Detect which cell encompasses the target text, then output its (X, Y) center coordinate. 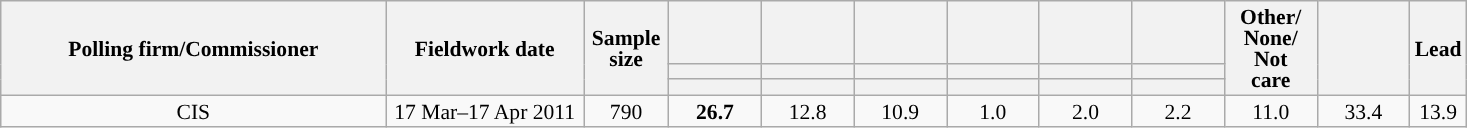
10.9 (900, 110)
26.7 (716, 110)
Lead (1438, 48)
2.0 (1086, 110)
11.0 (1270, 110)
790 (626, 110)
17 Mar–17 Apr 2011 (485, 110)
CIS (194, 110)
13.9 (1438, 110)
2.2 (1178, 110)
Sample size (626, 48)
Polling firm/Commissioner (194, 48)
33.4 (1364, 110)
1.0 (992, 110)
12.8 (808, 110)
Other/None/Notcare (1270, 48)
Fieldwork date (485, 48)
